Scan for the cell matching the given text and deliver its (x, y) coordinate at center. 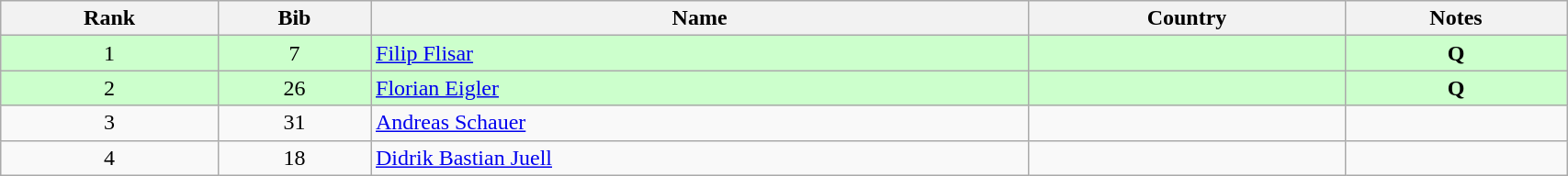
Florian Eigler (700, 88)
Andreas Schauer (700, 123)
2 (110, 88)
1 (110, 53)
3 (110, 123)
31 (294, 123)
18 (294, 158)
Name (700, 18)
7 (294, 53)
Filip Flisar (700, 53)
4 (110, 158)
Didrik Bastian Juell (700, 158)
Rank (110, 18)
Notes (1455, 18)
Bib (294, 18)
26 (294, 88)
Country (1187, 18)
